Search for the cell housing the specified text and yield its (x, y) center coordinate. 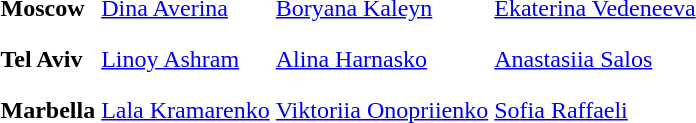
Alina Harnasko (382, 59)
Linoy Ashram (186, 59)
